From the cell containing the given text, extract its center point as (x, y) coordinate. 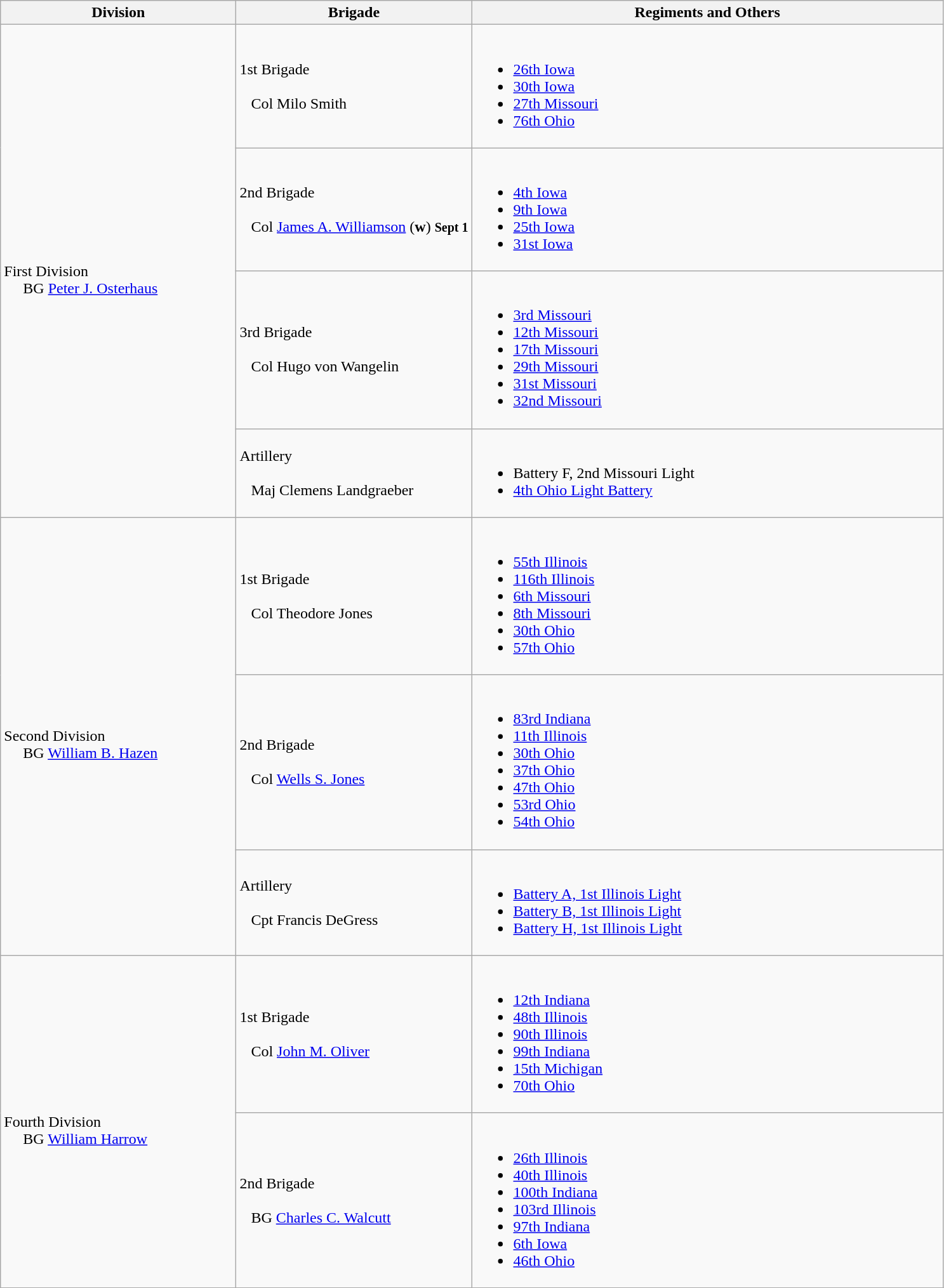
Artillery Cpt Francis DeGress (354, 903)
Battery A, 1st Illinois LightBattery B, 1st Illinois LightBattery H, 1st Illinois Light (707, 903)
Second Division BG William B. Hazen (118, 736)
Battery F, 2nd Missouri Light4th Ohio Light Battery (707, 473)
26th Illinois40th Illinois100th Indiana103rd Illinois97th Indiana6th Iowa46th Ohio (707, 1200)
Artillery Maj Clemens Landgraeber (354, 473)
1st Brigade Col John M. Oliver (354, 1034)
12th Indiana48th Illinois90th Illinois99th Indiana15th Michigan70th Ohio (707, 1034)
2nd Brigade BG Charles C. Walcutt (354, 1200)
1st Brigade Col Milo Smith (354, 86)
Fourth Division BG William Harrow (118, 1121)
2nd Brigade Col James A. Williamson (w) Sept 1 (354, 209)
2nd Brigade Col Wells S. Jones (354, 762)
3rd Brigade Col Hugo von Wangelin (354, 350)
Regiments and Others (707, 13)
Division (118, 13)
83rd Indiana11th Illinois30th Ohio37th Ohio47th Ohio53rd Ohio54th Ohio (707, 762)
3rd Missouri12th Missouri17th Missouri29th Missouri31st Missouri32nd Missouri (707, 350)
Brigade (354, 13)
First Division BG Peter J. Osterhaus (118, 271)
26th Iowa30th Iowa27th Missouri76th Ohio (707, 86)
1st Brigade Col Theodore Jones (354, 596)
55th Illinois116th Illinois6th Missouri8th Missouri30th Ohio57th Ohio (707, 596)
4th Iowa9th Iowa25th Iowa31st Iowa (707, 209)
